Search for the cell housing the specified text and yield its [x, y] center coordinate. 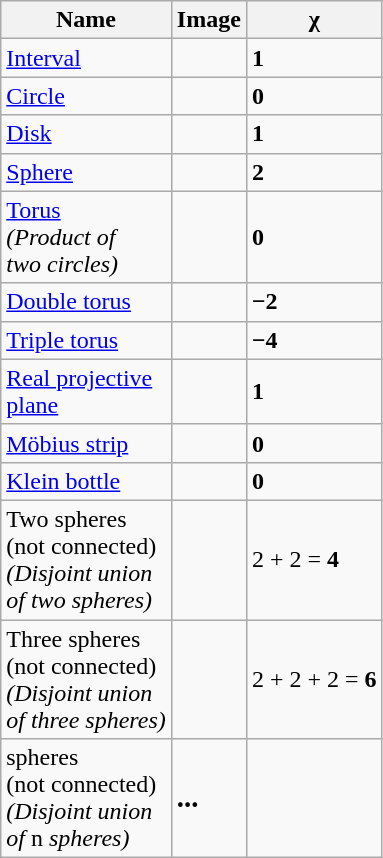
... [208, 798]
2 [314, 172]
Real projectiveplane [86, 392]
Two spheres(not connected) (Disjoint unionof two spheres) [86, 560]
Double torus [86, 302]
Möbius strip [86, 443]
Klein bottle [86, 481]
Three spheres(not connected) (Disjoint unionof three spheres) [86, 680]
Circle [86, 96]
Torus (Product oftwo circles) [86, 237]
χ [314, 20]
2 + 2 = 4 [314, 560]
spheres(not connected) (Disjoint unionof n spheres) [86, 798]
Triple torus [86, 340]
Interval [86, 58]
Name [86, 20]
Sphere [86, 172]
2 + 2 + 2 = 6 [314, 680]
Disk [86, 134]
−2 [314, 302]
Image [208, 20]
−4 [314, 340]
